Locate the cell with the specified text and output its [X, Y] center coordinate. 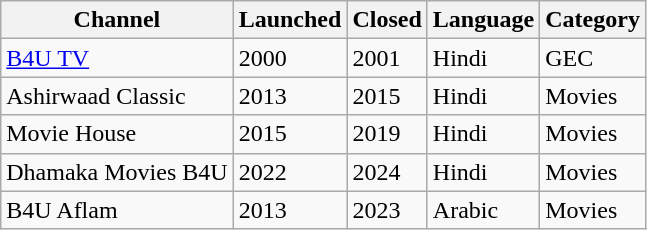
Ashirwaad Classic [117, 96]
Movie House [117, 134]
Closed [387, 20]
2022 [290, 172]
Arabic [483, 210]
GEC [593, 58]
2023 [387, 210]
Dhamaka Movies B4U [117, 172]
Launched [290, 20]
2001 [387, 58]
Channel [117, 20]
Language [483, 20]
B4U Aflam [117, 210]
2024 [387, 172]
Category [593, 20]
B4U TV [117, 58]
2000 [290, 58]
2019 [387, 134]
